Provide the (X, Y) coordinate of the cell's center where the given text is located.  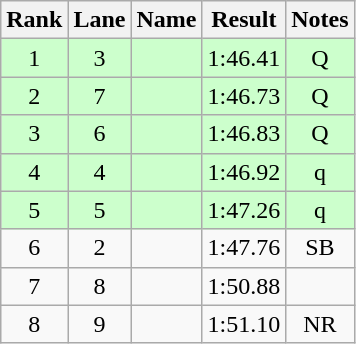
1:46.83 (244, 134)
1:47.26 (244, 210)
Rank (34, 20)
1:47.76 (244, 248)
Result (244, 20)
9 (100, 324)
SB (320, 248)
Lane (100, 20)
Name (166, 20)
1:46.92 (244, 172)
Notes (320, 20)
1:46.73 (244, 96)
NR (320, 324)
1:51.10 (244, 324)
1 (34, 58)
1:50.88 (244, 286)
1:46.41 (244, 58)
